For the text-containing cell, return its midpoint in [X, Y] coordinate format. 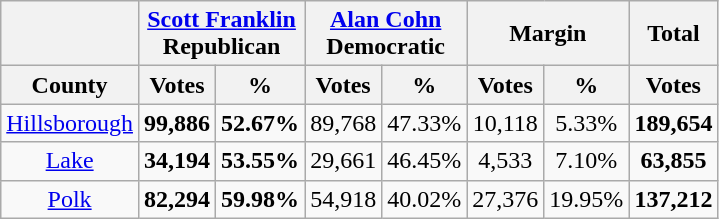
Lake [70, 161]
137,212 [674, 199]
Alan CohnDemocratic [386, 34]
27,376 [506, 199]
54,918 [344, 199]
10,118 [506, 123]
Scott FranklinRepublican [221, 34]
Hillsborough [70, 123]
46.45% [424, 161]
19.95% [586, 199]
County [70, 85]
Total [674, 34]
89,768 [344, 123]
189,654 [674, 123]
99,886 [176, 123]
5.33% [586, 123]
53.55% [260, 161]
Polk [70, 199]
4,533 [506, 161]
29,661 [344, 161]
7.10% [586, 161]
63,855 [674, 161]
40.02% [424, 199]
34,194 [176, 161]
52.67% [260, 123]
82,294 [176, 199]
59.98% [260, 199]
Margin [548, 34]
47.33% [424, 123]
